For the text-containing cell, return its midpoint in (X, Y) coordinate format. 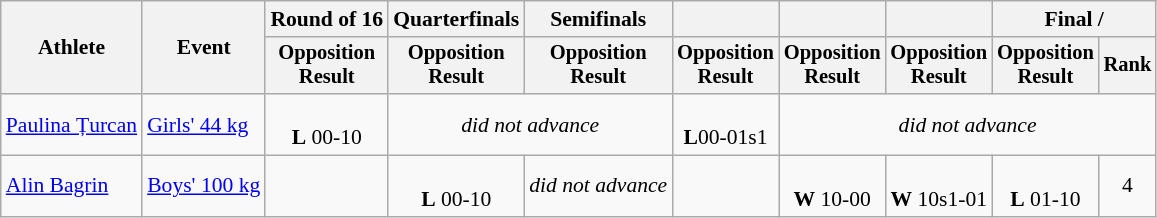
L00-01s1 (726, 124)
4 (1128, 186)
Final / (1074, 19)
W 10s1-01 (938, 186)
Paulina Țurcan (72, 124)
L 01-10 (1046, 186)
Alin Bagrin (72, 186)
Event (204, 48)
Rank (1128, 66)
W 10-00 (832, 186)
Boys' 100 kg (204, 186)
Athlete (72, 48)
Quarterfinals (456, 19)
Semifinals (598, 19)
Round of 16 (326, 19)
Girls' 44 kg (204, 124)
